Determine the (x, y) coordinate at the center of the cell enclosing the given text.  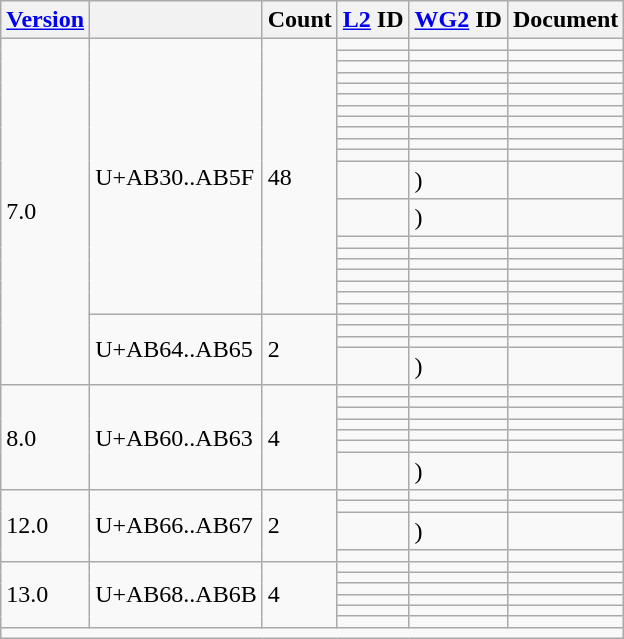
8.0 (46, 437)
48 (300, 176)
12.0 (46, 526)
U+AB60..AB63 (176, 437)
U+AB66..AB67 (176, 526)
13.0 (46, 594)
WG2 ID (458, 20)
L2 ID (373, 20)
U+AB68..AB6B (176, 594)
Count (300, 20)
Document (565, 20)
U+AB30..AB5F (176, 176)
Version (46, 20)
U+AB64..AB65 (176, 350)
7.0 (46, 212)
